Scan for the cell matching the given text and deliver its [x, y] coordinate at center. 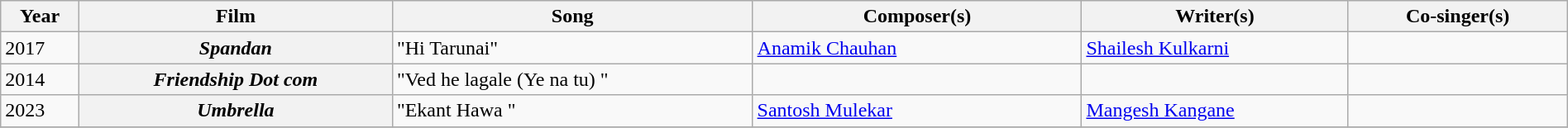
Year [40, 17]
Friendship Dot com [235, 79]
2017 [40, 48]
2023 [40, 111]
Umbrella [235, 111]
Anamik Chauhan [917, 48]
Film [235, 17]
"Ekant Hawa " [572, 111]
2014 [40, 79]
Santosh Mulekar [917, 111]
Composer(s) [917, 17]
Writer(s) [1215, 17]
Song [572, 17]
Shailesh Kulkarni [1215, 48]
Co-singer(s) [1457, 17]
Mangesh Kangane [1215, 111]
"Hi Tarunai" [572, 48]
Spandan [235, 48]
"Ved he lagale (Ye na tu) " [572, 79]
